Scan for the cell matching the given text and deliver its [x, y] coordinate at center. 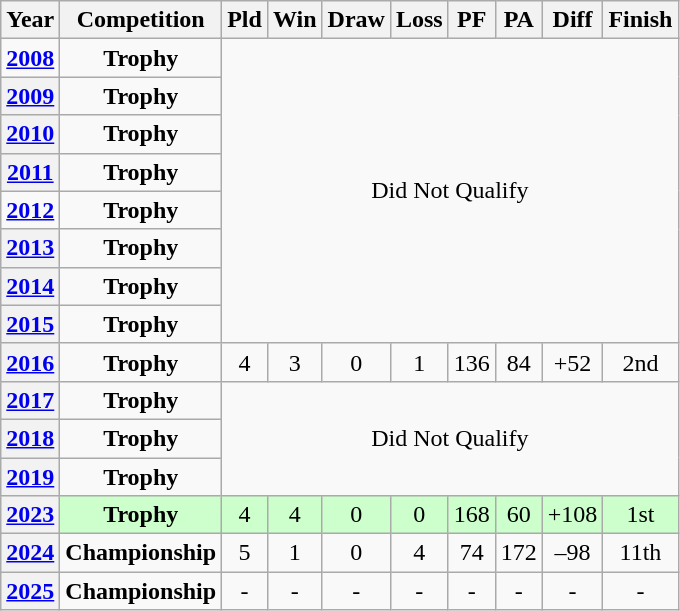
1st [640, 515]
2023 [30, 515]
2015 [30, 324]
2016 [30, 362]
84 [518, 362]
2013 [30, 248]
Win [294, 20]
136 [472, 362]
11th [640, 553]
2019 [30, 477]
Competition [141, 20]
PF [472, 20]
2009 [30, 96]
+52 [572, 362]
74 [472, 553]
2024 [30, 553]
2014 [30, 286]
2011 [30, 172]
2nd [640, 362]
2008 [30, 58]
Year [30, 20]
60 [518, 515]
2012 [30, 210]
172 [518, 553]
Loss [419, 20]
2025 [30, 591]
PA [518, 20]
2018 [30, 438]
–98 [572, 553]
Pld [245, 20]
Draw [356, 20]
Finish [640, 20]
2017 [30, 400]
3 [294, 362]
+108 [572, 515]
Diff [572, 20]
2010 [30, 134]
168 [472, 515]
5 [245, 553]
